Output the [x, y] coordinate of the center of the cell containing the given text.  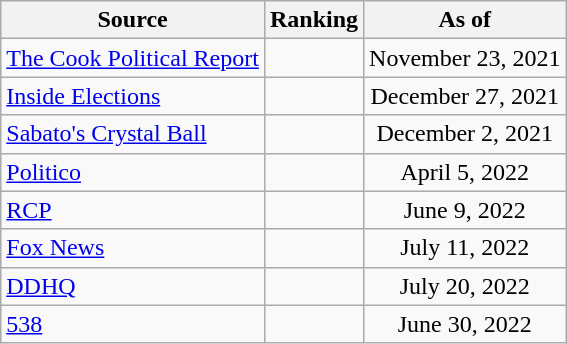
DDHQ [133, 286]
Ranking [314, 20]
April 5, 2022 [465, 172]
The Cook Political Report [133, 58]
Politico [133, 172]
Sabato's Crystal Ball [133, 134]
As of [465, 20]
July 11, 2022 [465, 248]
Inside Elections [133, 96]
Fox News [133, 248]
June 9, 2022 [465, 210]
Source [133, 20]
June 30, 2022 [465, 324]
538 [133, 324]
July 20, 2022 [465, 286]
December 2, 2021 [465, 134]
December 27, 2021 [465, 96]
November 23, 2021 [465, 58]
RCP [133, 210]
